For the text-containing cell, return its midpoint in [x, y] coordinate format. 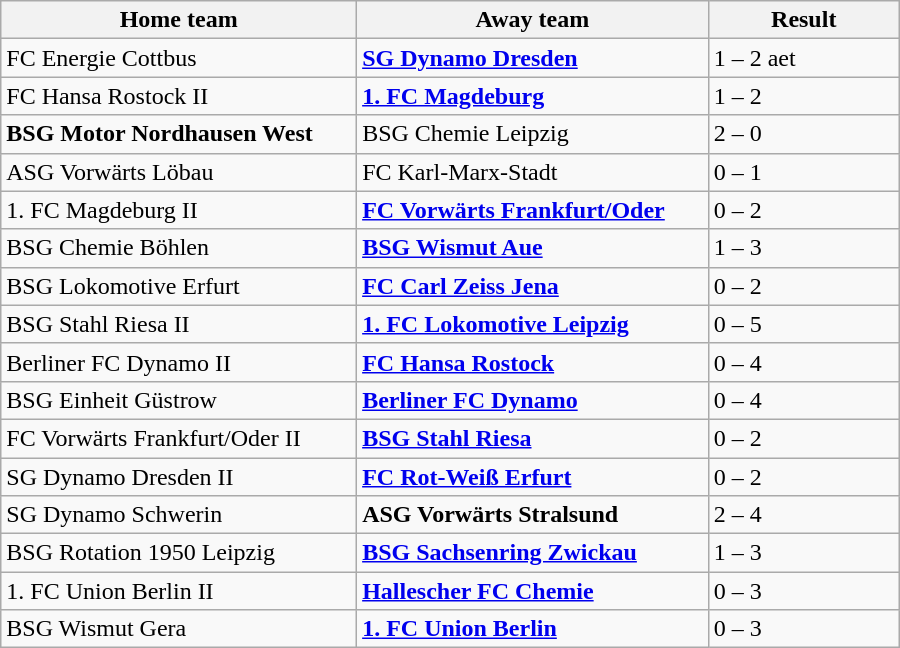
0 – 5 [804, 324]
2 – 0 [804, 134]
BSG Stahl Riesa II [179, 324]
BSG Stahl Riesa [533, 438]
Home team [179, 20]
0 – 1 [804, 172]
FC Vorwärts Frankfurt/Oder II [179, 438]
FC Hansa Rostock [533, 362]
FC Energie Cottbus [179, 58]
1. FC Magdeburg [533, 96]
1. FC Magdeburg II [179, 210]
BSG Chemie Leipzig [533, 134]
FC Hansa Rostock II [179, 96]
1. FC Union Berlin [533, 629]
BSG Sachsenring Zwickau [533, 553]
BSG Lokomotive Erfurt [179, 286]
BSG Einheit Güstrow [179, 400]
FC Karl-Marx-Stadt [533, 172]
1. FC Union Berlin II [179, 591]
Result [804, 20]
BSG Wismut Aue [533, 248]
BSG Motor Nordhausen West [179, 134]
FC Rot-Weiß Erfurt [533, 477]
1. FC Lokomotive Leipzig [533, 324]
BSG Chemie Böhlen [179, 248]
1 – 2 aet [804, 58]
SG Dynamo Dresden II [179, 477]
BSG Wismut Gera [179, 629]
FC Vorwärts Frankfurt/Oder [533, 210]
Away team [533, 20]
FC Carl Zeiss Jena [533, 286]
ASG Vorwärts Stralsund [533, 515]
SG Dynamo Schwerin [179, 515]
BSG Rotation 1950 Leipzig [179, 553]
Berliner FC Dynamo II [179, 362]
2 – 4 [804, 515]
Hallescher FC Chemie [533, 591]
1 – 2 [804, 96]
Berliner FC Dynamo [533, 400]
SG Dynamo Dresden [533, 58]
ASG Vorwärts Löbau [179, 172]
